Return (x, y) of the center of cell containing provided text 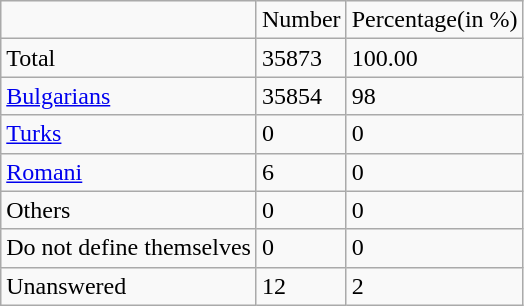
Bulgarians (129, 96)
6 (301, 172)
Number (301, 20)
Total (129, 58)
Percentage(in %) (434, 20)
Do not define themselves (129, 248)
35873 (301, 58)
12 (301, 286)
Romani (129, 172)
35854 (301, 96)
Unanswered (129, 286)
Turks (129, 134)
Others (129, 210)
98 (434, 96)
100.00 (434, 58)
2 (434, 286)
